Provide the (x, y) coordinate of the cell's center where the given text is located.  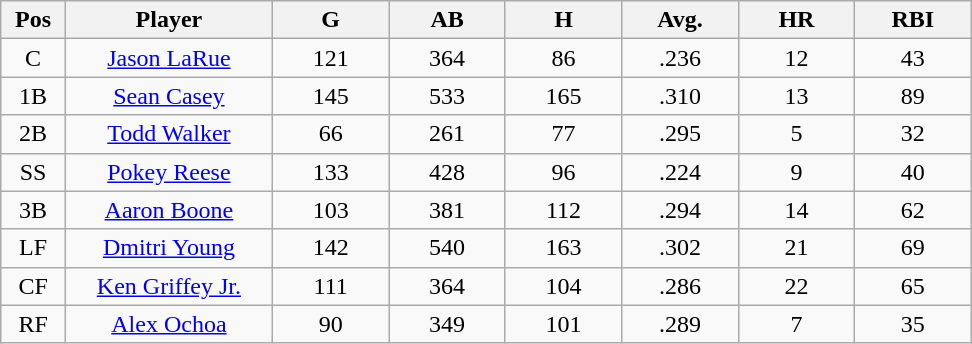
145 (330, 96)
HR (796, 20)
Jason LaRue (168, 58)
540 (447, 248)
5 (796, 134)
22 (796, 286)
86 (563, 58)
.294 (680, 210)
533 (447, 96)
133 (330, 172)
Sean Casey (168, 96)
21 (796, 248)
428 (447, 172)
104 (563, 286)
112 (563, 210)
.236 (680, 58)
35 (913, 324)
.302 (680, 248)
90 (330, 324)
Todd Walker (168, 134)
Pos (34, 20)
.310 (680, 96)
77 (563, 134)
69 (913, 248)
Ken Griffey Jr. (168, 286)
43 (913, 58)
89 (913, 96)
261 (447, 134)
.295 (680, 134)
.289 (680, 324)
2B (34, 134)
CF (34, 286)
Pokey Reese (168, 172)
349 (447, 324)
RBI (913, 20)
163 (563, 248)
111 (330, 286)
13 (796, 96)
121 (330, 58)
14 (796, 210)
AB (447, 20)
Aaron Boone (168, 210)
66 (330, 134)
Player (168, 20)
G (330, 20)
SS (34, 172)
7 (796, 324)
103 (330, 210)
12 (796, 58)
RF (34, 324)
.224 (680, 172)
LF (34, 248)
.286 (680, 286)
9 (796, 172)
165 (563, 96)
Dmitri Young (168, 248)
62 (913, 210)
40 (913, 172)
C (34, 58)
142 (330, 248)
H (563, 20)
96 (563, 172)
381 (447, 210)
Avg. (680, 20)
1B (34, 96)
65 (913, 286)
101 (563, 324)
Alex Ochoa (168, 324)
32 (913, 134)
3B (34, 210)
